Determine the [x, y] coordinate at the center of the cell enclosing the given text.  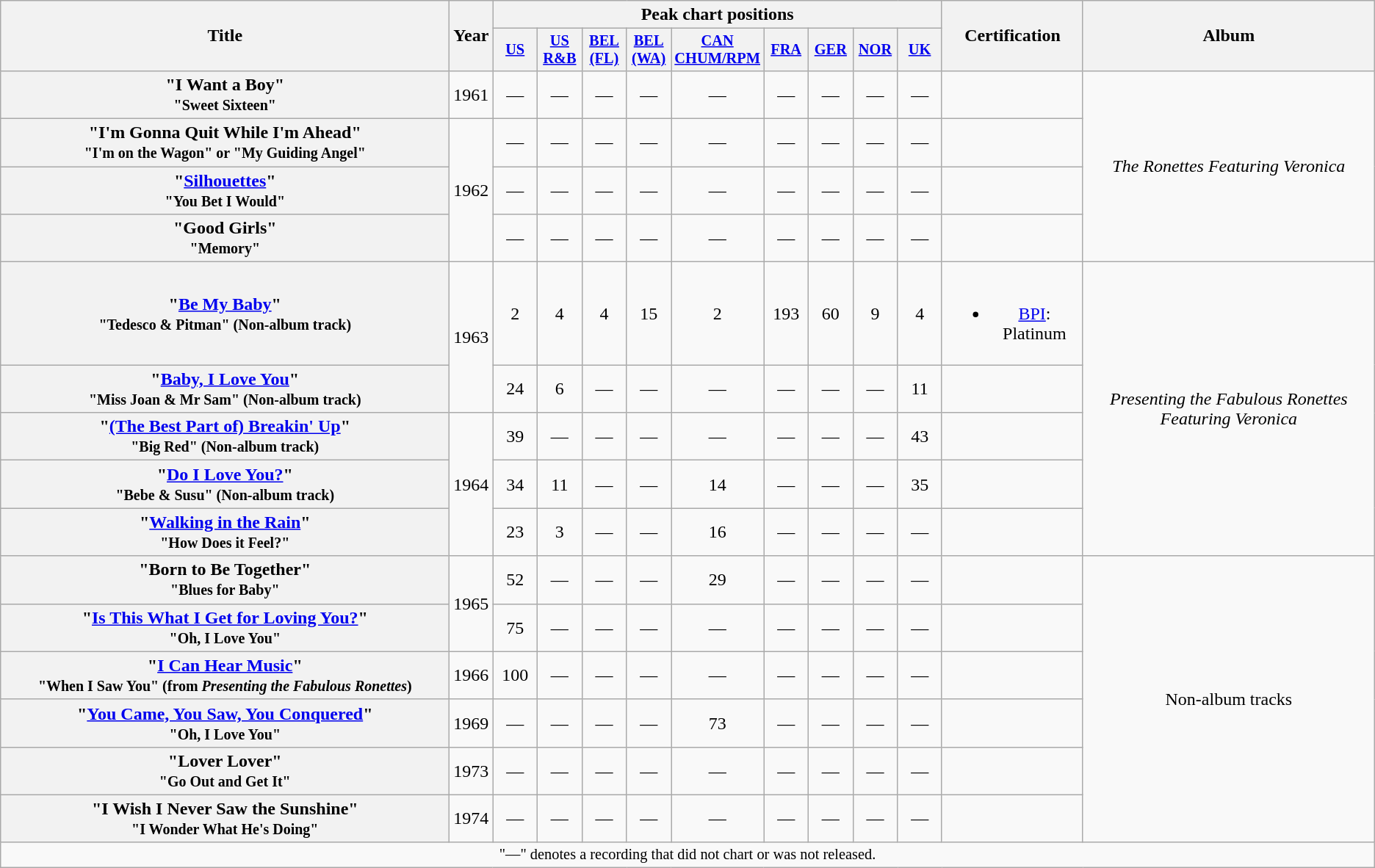
BEL(FL) [604, 50]
34 [516, 485]
1974 [472, 818]
"Good Girls""Memory" [225, 238]
Non-album tracks [1228, 699]
"Born to Be Together""Blues for Baby" [225, 580]
1963 [472, 338]
"—" denotes a recording that did not chart or was not released. [687, 855]
3 [560, 532]
23 [516, 532]
100 [516, 676]
"(The Best Part of) Breakin' Up""Big Red" (Non-album track) [225, 436]
Title [225, 36]
6 [560, 389]
16 [718, 532]
"Silhouettes""You Bet I Would" [225, 191]
75 [516, 627]
GER [830, 50]
1969 [472, 723]
Presenting the Fabulous Ronettes Featuring Veronica [1228, 409]
24 [516, 389]
60 [830, 314]
"Is This What I Get for Loving You?""Oh, I Love You" [225, 627]
"I Want a Boy""Sweet Sixteen" [225, 94]
"You Came, You Saw, You Conquered""Oh, I Love You" [225, 723]
"I'm Gonna Quit While I'm Ahead""I'm on the Wagon" or "My Guiding Angel" [225, 142]
"Lover Lover""Go Out and Get It" [225, 771]
UK [920, 50]
Year [472, 36]
"Be My Baby""Tedesco & Pitman" (Non-album track) [225, 314]
15 [649, 314]
52 [516, 580]
"I Wish I Never Saw the Sunshine""I Wonder What He's Doing" [225, 818]
FRA [786, 50]
"I Can Hear Music""When I Saw You" (from Presenting the Fabulous Ronettes) [225, 676]
NOR [876, 50]
1964 [472, 485]
29 [718, 580]
1961 [472, 94]
BEL(WA) [649, 50]
US [516, 50]
The Ronettes Featuring Veronica [1228, 166]
"Walking in the Rain""How Does it Feel?" [225, 532]
"Baby, I Love You""Miss Joan & Mr Sam" (Non-album track) [225, 389]
1962 [472, 191]
CANCHUM/RPM [718, 50]
1965 [472, 604]
193 [786, 314]
1973 [472, 771]
9 [876, 314]
73 [718, 723]
Certification [1012, 36]
43 [920, 436]
"Do I Love You?""Bebe & Susu" (Non-album track) [225, 485]
35 [920, 485]
14 [718, 485]
Album [1228, 36]
1966 [472, 676]
USR&B [560, 50]
Peak chart positions [718, 15]
39 [516, 436]
BPI: Platinum [1012, 314]
